Scan for the cell matching the given text and deliver its [x, y] coordinate at center. 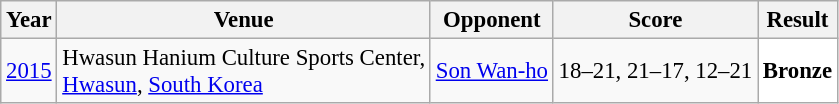
Score [655, 20]
2015 [29, 72]
Hwasun Hanium Culture Sports Center,Hwasun, South Korea [244, 72]
Opponent [492, 20]
Year [29, 20]
Result [798, 20]
Bronze [798, 72]
Son Wan-ho [492, 72]
Venue [244, 20]
18–21, 21–17, 12–21 [655, 72]
